Find where the given text appears and provide that cell's center as (x, y) coordinate. 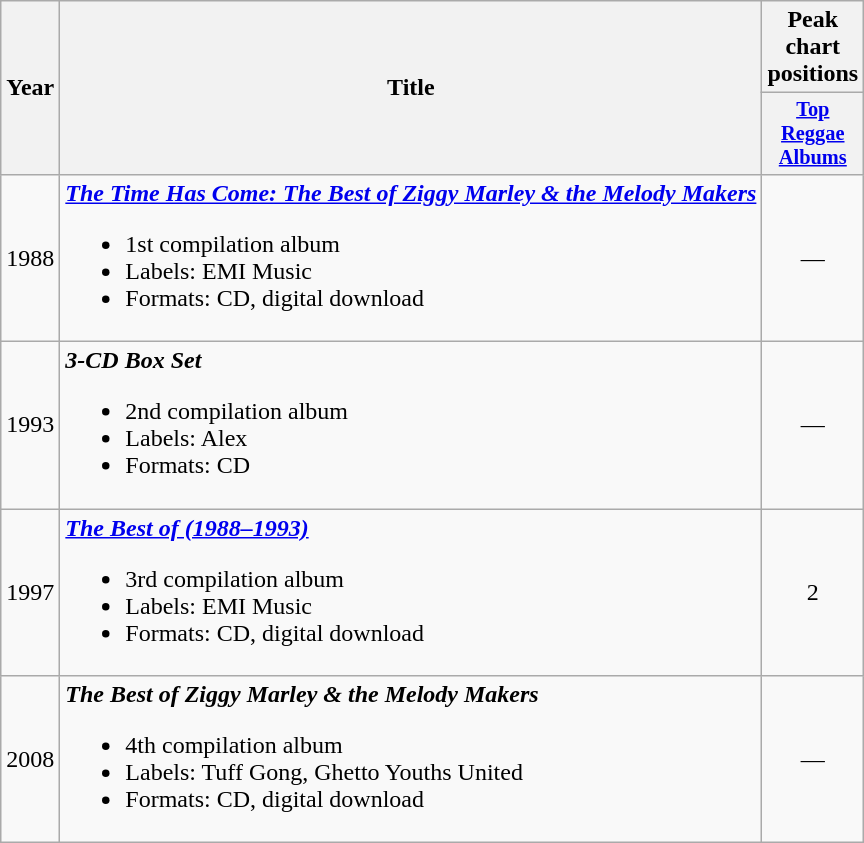
1988 (30, 258)
The Time Has Come: The Best of Ziggy Marley & the Melody Makers1st compilation albumLabels: EMI MusicFormats: CD, digital download (411, 258)
2008 (30, 760)
Peak chart positions (813, 47)
Top Reggae Albums (813, 134)
The Best of (1988–1993)3rd compilation albumLabels: EMI MusicFormats: CD, digital download (411, 592)
The Best of Ziggy Marley & the Melody Makers4th compilation albumLabels: Tuff Gong, Ghetto Youths UnitedFormats: CD, digital download (411, 760)
1993 (30, 426)
Title (411, 88)
Year (30, 88)
1997 (30, 592)
3-CD Box Set2nd compilation albumLabels: AlexFormats: CD (411, 426)
2 (813, 592)
